Determine the [x, y] coordinate at the center of the cell enclosing the given text.  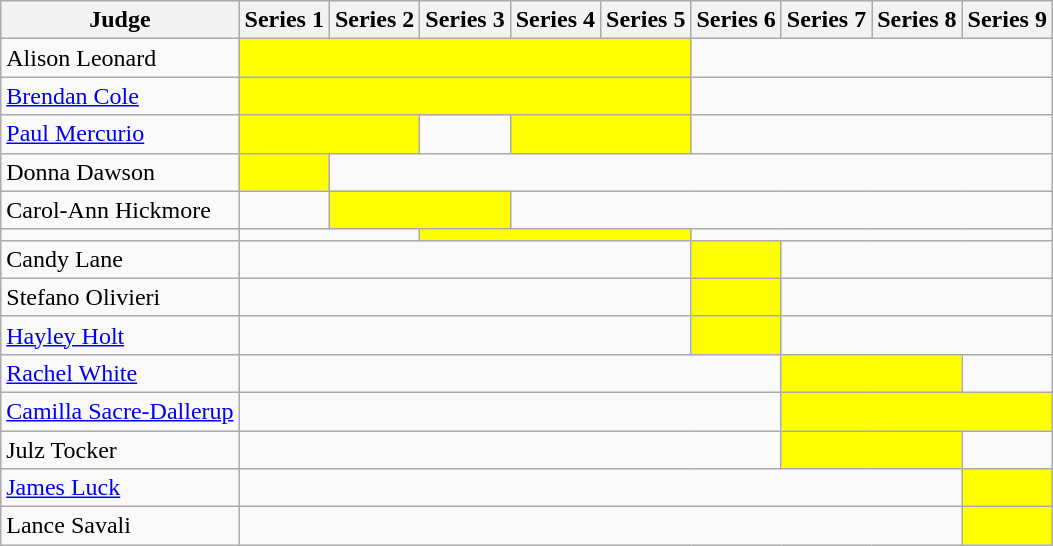
Julz Tocker [120, 449]
Series 5 [646, 20]
Hayley Holt [120, 335]
Series 9 [1007, 20]
James Luck [120, 488]
Lance Savali [120, 526]
Alison Leonard [120, 58]
Donna Dawson [120, 172]
Camilla Sacre-Dallerup [120, 411]
Series 3 [465, 20]
Series 8 [917, 20]
Paul Mercurio [120, 134]
Carol-Ann Hickmore [120, 210]
Series 4 [555, 20]
Series 1 [284, 20]
Candy Lane [120, 259]
Stefano Olivieri [120, 297]
Series 7 [826, 20]
Series 2 [374, 20]
Brendan Cole [120, 96]
Judge [120, 20]
Rachel White [120, 373]
Series 6 [736, 20]
